Search for the cell housing the specified text and yield its [X, Y] center coordinate. 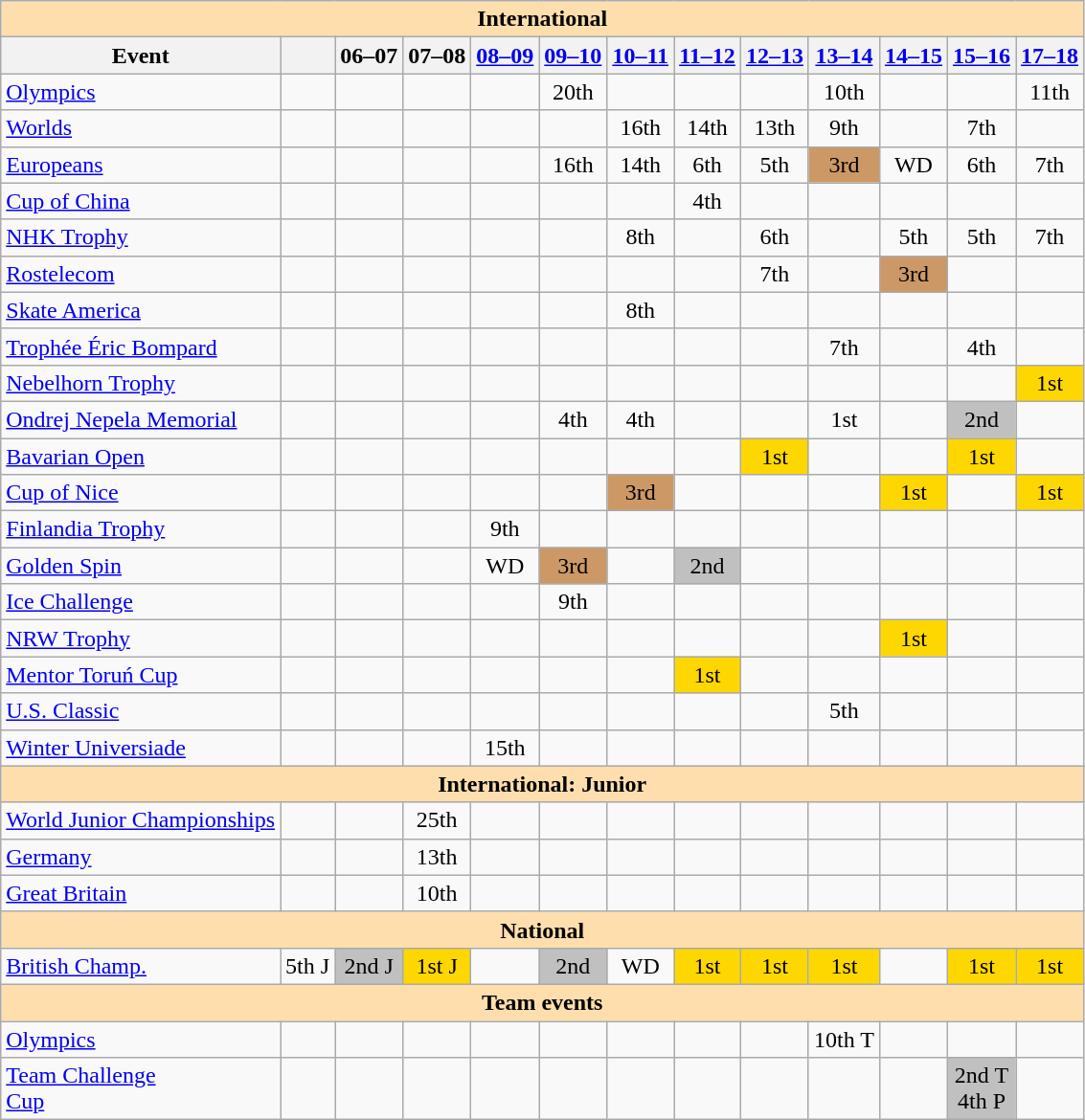
09–10 [573, 56]
Europeans [141, 165]
World Junior Championships [141, 820]
1st J [437, 966]
15–16 [981, 56]
11–12 [708, 56]
National [542, 930]
Team events [542, 1002]
Nebelhorn Trophy [141, 383]
12–13 [774, 56]
Team ChallengeCup [141, 1089]
2nd T 4th P [981, 1089]
2nd J [370, 966]
Mentor Toruń Cup [141, 675]
British Champ. [141, 966]
Rostelecom [141, 274]
06–07 [370, 56]
Skate America [141, 310]
07–08 [437, 56]
Bavarian Open [141, 457]
Event [141, 56]
08–09 [506, 56]
Germany [141, 857]
Cup of China [141, 201]
Ice Challenge [141, 602]
International [542, 19]
Ondrej Nepela Memorial [141, 419]
5th J [308, 966]
11th [1050, 92]
10th T [844, 1039]
Worlds [141, 128]
Trophée Éric Bompard [141, 347]
20th [573, 92]
U.S. Classic [141, 711]
14–15 [914, 56]
13–14 [844, 56]
Finlandia Trophy [141, 529]
Great Britain [141, 893]
NHK Trophy [141, 237]
Golden Spin [141, 566]
15th [506, 748]
Winter Universiade [141, 748]
NRW Trophy [141, 638]
Cup of Nice [141, 493]
10–11 [641, 56]
25th [437, 820]
17–18 [1050, 56]
International: Junior [542, 784]
